Find where the given text appears and provide that cell's center as [x, y] coordinate. 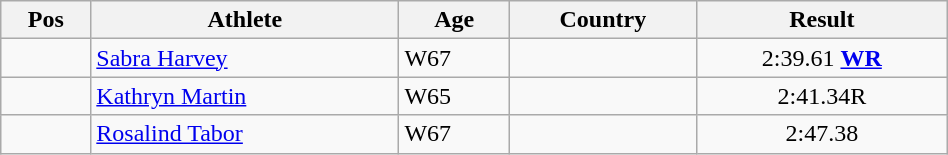
W65 [454, 96]
Result [822, 20]
Rosalind Tabor [245, 134]
2:47.38 [822, 134]
Pos [46, 20]
Kathryn Martin [245, 96]
2:39.61 WR [822, 58]
Athlete [245, 20]
2:41.34R [822, 96]
Country [602, 20]
Age [454, 20]
Sabra Harvey [245, 58]
